Extract the (x, y) coordinate from the center of the cell holding the provided text.  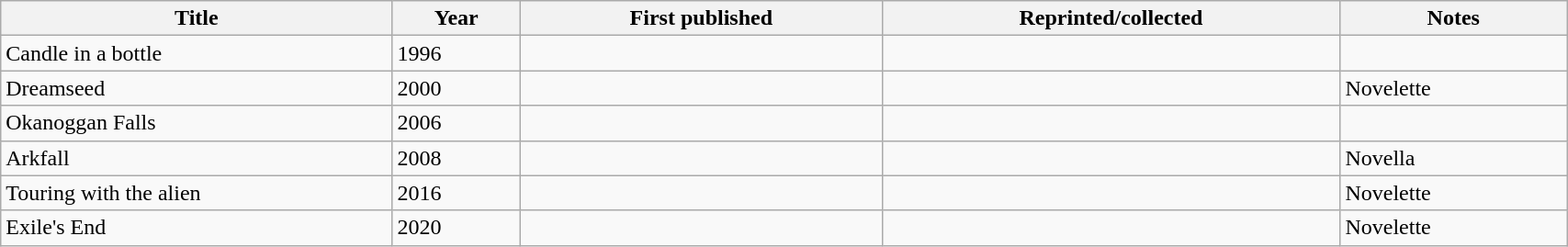
Title (197, 18)
2008 (457, 158)
Reprinted/collected (1111, 18)
Novella (1453, 158)
Touring with the alien (197, 193)
Notes (1453, 18)
Candle in a bottle (197, 53)
2020 (457, 228)
Okanoggan Falls (197, 123)
Arkfall (197, 158)
2006 (457, 123)
1996 (457, 53)
First published (702, 18)
2016 (457, 193)
2000 (457, 88)
Year (457, 18)
Dreamseed (197, 88)
Exile's End (197, 228)
